From the cell containing the given text, extract its center point as (X, Y) coordinate. 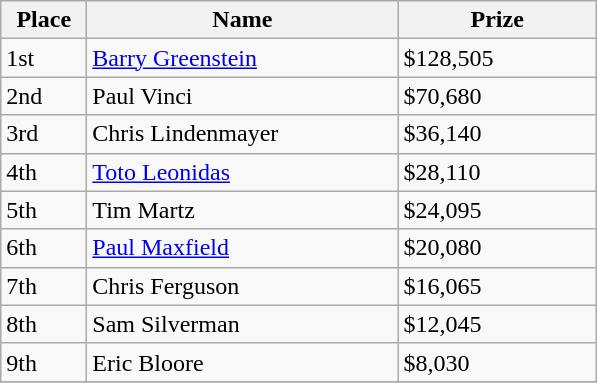
Sam Silverman (242, 324)
$8,030 (498, 362)
$128,505 (498, 58)
1st (44, 58)
4th (44, 172)
Name (242, 20)
Paul Maxfield (242, 248)
$16,065 (498, 286)
Prize (498, 20)
9th (44, 362)
Tim Martz (242, 210)
3rd (44, 134)
$36,140 (498, 134)
6th (44, 248)
Toto Leonidas (242, 172)
Chris Ferguson (242, 286)
$70,680 (498, 96)
Barry Greenstein (242, 58)
$28,110 (498, 172)
8th (44, 324)
$24,095 (498, 210)
Eric Bloore (242, 362)
2nd (44, 96)
Paul Vinci (242, 96)
$12,045 (498, 324)
Chris Lindenmayer (242, 134)
7th (44, 286)
5th (44, 210)
$20,080 (498, 248)
Place (44, 20)
